Return (x, y) of the center of cell containing provided text 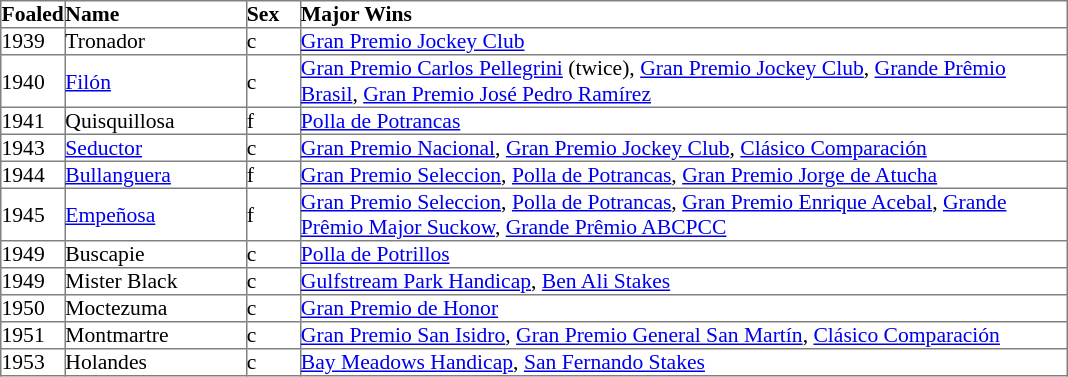
Major Wins (683, 14)
1951 (33, 336)
Seductor (156, 148)
Bullanguera (156, 174)
Gran Premio Seleccion, Polla de Potrancas, Gran Premio Enrique Acebal, Grande Prêmio Major Suckow, Grande Prêmio ABCPCC (683, 214)
Foaled (33, 14)
1939 (33, 42)
1953 (33, 362)
Polla de Potrillos (683, 254)
Gran Premio de Honor (683, 308)
1941 (33, 120)
Gran Premio San Isidro, Gran Premio General San Martín, Clásico Comparación (683, 336)
Gulfstream Park Handicap, Ben Ali Stakes (683, 282)
Gran Premio Seleccion, Polla de Potrancas, Gran Premio Jorge de Atucha (683, 174)
Buscapie (156, 254)
Gran Premio Carlos Pellegrini (twice), Gran Premio Jockey Club, Grande Prêmio Brasil, Gran Premio José Pedro Ramírez (683, 81)
Tronador (156, 42)
Name (156, 14)
1943 (33, 148)
Montmartre (156, 336)
1945 (33, 214)
1940 (33, 81)
1944 (33, 174)
Mister Black (156, 282)
1950 (33, 308)
Gran Premio Jockey Club (683, 42)
Quisquillosa (156, 120)
Bay Meadows Handicap, San Fernando Stakes (683, 362)
Holandes (156, 362)
Polla de Potrancas (683, 120)
Moctezuma (156, 308)
Empeñosa (156, 214)
Gran Premio Nacional, Gran Premio Jockey Club, Clásico Comparación (683, 148)
Sex (273, 14)
Filón (156, 81)
